Locate the cell with the specified text and output its [x, y] center coordinate. 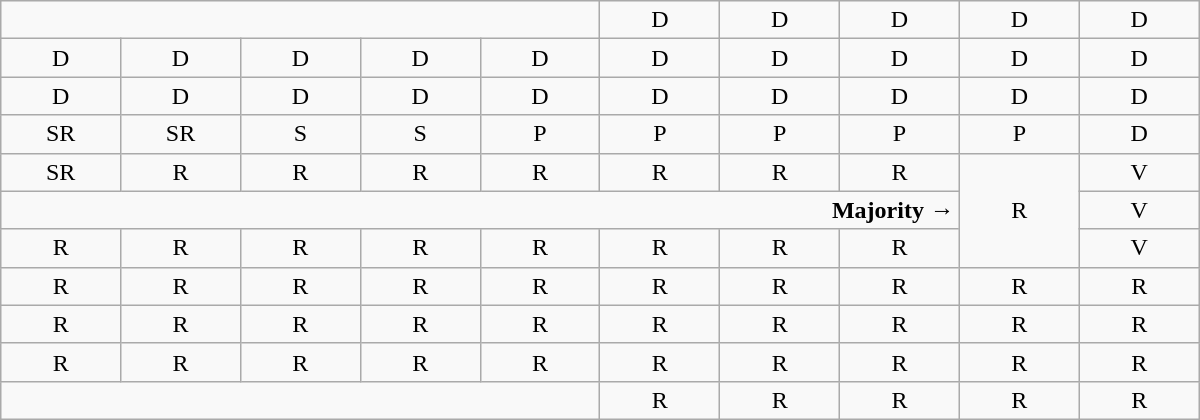
Majority → [480, 210]
